Detect which cell encompasses the target text, then output its (x, y) center coordinate. 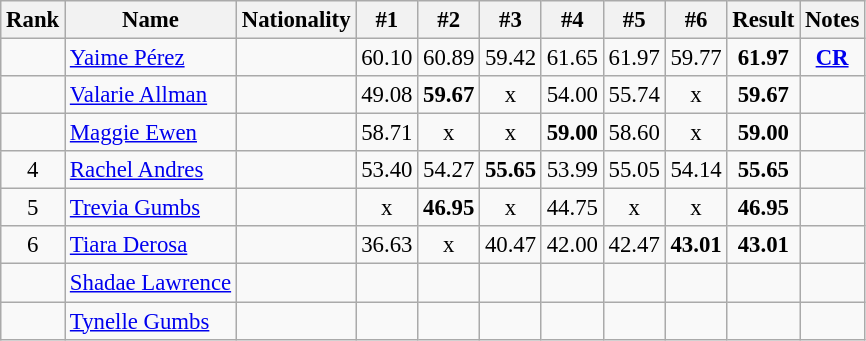
#4 (572, 20)
#1 (387, 20)
Tiara Derosa (151, 245)
Shadae Lawrence (151, 283)
54.14 (696, 170)
Rank (33, 20)
#3 (511, 20)
36.63 (387, 245)
55.05 (634, 170)
60.89 (449, 58)
42.47 (634, 245)
Trevia Gumbs (151, 208)
53.40 (387, 170)
59.42 (511, 58)
Name (151, 20)
42.00 (572, 245)
Tynelle Gumbs (151, 321)
53.99 (572, 170)
55.74 (634, 95)
#6 (696, 20)
40.47 (511, 245)
58.71 (387, 133)
Result (764, 20)
Nationality (296, 20)
49.08 (387, 95)
58.60 (634, 133)
Valarie Allman (151, 95)
44.75 (572, 208)
Notes (832, 20)
6 (33, 245)
54.00 (572, 95)
CR (832, 58)
#5 (634, 20)
Rachel Andres (151, 170)
#2 (449, 20)
4 (33, 170)
59.77 (696, 58)
61.65 (572, 58)
Yaime Pérez (151, 58)
Maggie Ewen (151, 133)
54.27 (449, 170)
60.10 (387, 58)
5 (33, 208)
